From the cell containing the given text, extract its center point as [X, Y] coordinate. 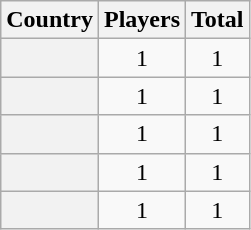
Country [50, 20]
Total [218, 20]
Players [142, 20]
